Identify which cell holds the provided text, then report its (X, Y) central coordinate. 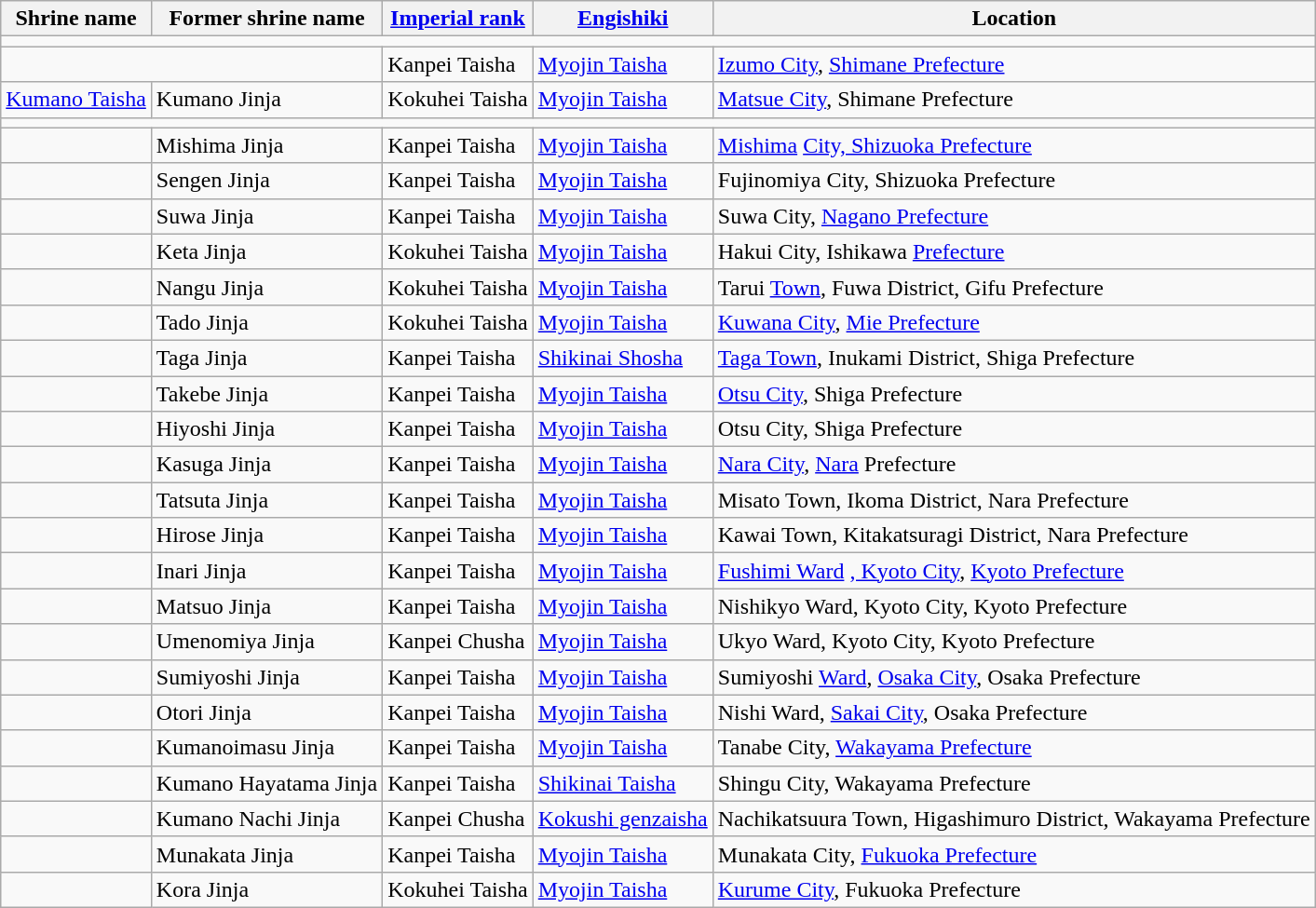
Shikinai Taisha (622, 783)
Imperial rank (458, 19)
Hakui City, Ishikawa Prefecture (1013, 251)
Mishima Jinja (266, 145)
Nara City, Nara Prefecture (1013, 465)
Engishiki (622, 19)
Kumano Nachi Jinja (266, 819)
Keta Jinja (266, 251)
Hirose Jinja (266, 535)
Kasuga Jinja (266, 465)
Fujinomiya City, Shizuoka Prefecture (1013, 181)
Hiyoshi Jinja (266, 429)
Izumo City, Shimane Prefecture (1013, 64)
Tanabe City, Wakayama Prefecture (1013, 748)
Otori Jinja (266, 712)
Suwa City, Nagano Prefecture (1013, 216)
Kumano Hayatama Jinja (266, 783)
Shikinai Shosha (622, 358)
Nangu Jinja (266, 287)
Matsue City, Shimane Prefecture (1013, 100)
Kora Jinja (266, 889)
Tatsuta Jinja (266, 500)
Misato Town, Ikoma District, Nara Prefecture (1013, 500)
Kumano Jinja (266, 100)
Taga Jinja (266, 358)
Tado Jinja (266, 322)
Umenomiya Jinja (266, 642)
Munakata City, Fukuoka Prefecture (1013, 854)
Kurume City, Fukuoka Prefecture (1013, 889)
Matsuo Jinja (266, 606)
Sumiyoshi Jinja (266, 677)
Sumiyoshi Ward, Osaka City, Osaka Prefecture (1013, 677)
Kokushi genzaisha (622, 819)
Kumano Taisha (76, 100)
Takebe Jinja (266, 394)
Suwa Jinja (266, 216)
Kumanoimasu Jinja (266, 748)
Nachikatsuura Town, Higashimuro District, Wakayama Prefecture (1013, 819)
Fushimi Ward , Kyoto City, Kyoto Prefecture (1013, 571)
Kuwana City, Mie Prefecture (1013, 322)
Ukyo Ward, Kyoto City, Kyoto Prefecture (1013, 642)
Former shrine name (266, 19)
Taga Town, Inukami District, Shiga Prefecture (1013, 358)
Tarui Town, Fuwa District, Gifu Prefecture (1013, 287)
Munakata Jinja (266, 854)
Location (1013, 19)
Sengen Jinja (266, 181)
Mishima City, Shizuoka Prefecture (1013, 145)
Shingu City, Wakayama Prefecture (1013, 783)
Kawai Town, Kitakatsuragi District, Nara Prefecture (1013, 535)
Inari Jinja (266, 571)
Nishikyo Ward, Kyoto City, Kyoto Prefecture (1013, 606)
Nishi Ward, Sakai City, Osaka Prefecture (1013, 712)
Shrine name (76, 19)
